Capture the cell that displays the provided text and extract its [x, y] central coordinate. 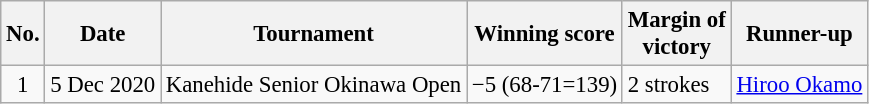
Winning score [545, 34]
Date [103, 34]
Kanehide Senior Okinawa Open [313, 85]
5 Dec 2020 [103, 85]
Tournament [313, 34]
1 [23, 85]
No. [23, 34]
−5 (68-71=139) [545, 85]
Hiroo Okamo [800, 85]
Margin ofvictory [676, 34]
Runner-up [800, 34]
2 strokes [676, 85]
